For the text-containing cell, return its midpoint in [x, y] coordinate format. 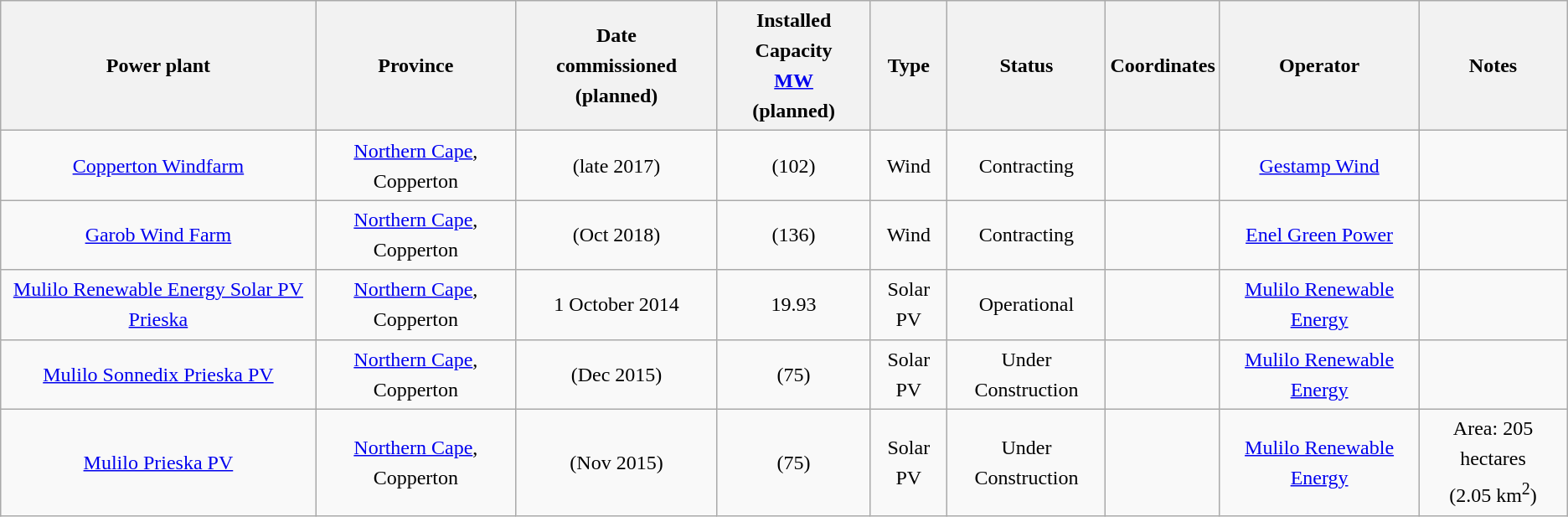
(Nov 2015) [616, 463]
(Oct 2018) [616, 235]
Area: 205 hectares (2.05 km2) [1493, 463]
Enel Green Power [1318, 235]
Notes [1493, 65]
Type [909, 65]
Installed CapacityMW (planned) [793, 65]
Garob Wind Farm [158, 235]
(Dec 2015) [616, 374]
Copperton Windfarm [158, 166]
Mulilo Renewable Energy Solar PV Prieska [158, 305]
19.93 [793, 305]
(late 2017) [616, 166]
Province [415, 65]
Datecommissioned (planned) [616, 65]
Coordinates [1163, 65]
Operational [1027, 305]
Status [1027, 65]
(136) [793, 235]
(102) [793, 166]
Mulilo Sonnedix Prieska PV [158, 374]
Gestamp Wind [1318, 166]
1 October 2014 [616, 305]
Power plant [158, 65]
Operator [1318, 65]
Mulilo Prieska PV [158, 463]
